Search for the cell housing the specified text and yield its (X, Y) center coordinate. 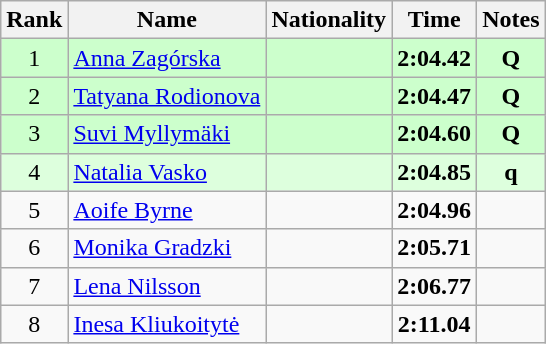
2:05.71 (434, 248)
2:06.77 (434, 286)
Natalia Vasko (167, 172)
4 (34, 172)
Monika Gradzki (167, 248)
Nationality (329, 20)
1 (34, 58)
2:04.96 (434, 210)
2:04.85 (434, 172)
7 (34, 286)
Notes (511, 20)
2:04.42 (434, 58)
Rank (34, 20)
q (511, 172)
Suvi Myllymäki (167, 134)
2 (34, 96)
2:04.60 (434, 134)
6 (34, 248)
3 (34, 134)
Anna Zagórska (167, 58)
8 (34, 324)
2:04.47 (434, 96)
Tatyana Rodionova (167, 96)
Lena Nilsson (167, 286)
Name (167, 20)
2:11.04 (434, 324)
Time (434, 20)
5 (34, 210)
Aoife Byrne (167, 210)
Inesa Kliukoitytė (167, 324)
